From the cell containing the given text, extract its center point as (x, y) coordinate. 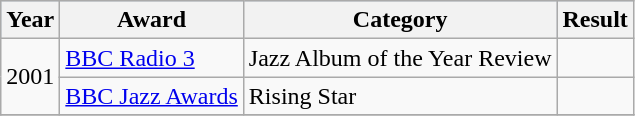
2001 (30, 77)
Year (30, 20)
Rising Star (400, 96)
Award (152, 20)
Category (400, 20)
Jazz Album of the Year Review (400, 58)
BBC Radio 3 (152, 58)
BBC Jazz Awards (152, 96)
Result (595, 20)
